Output the [X, Y] coordinate of the center of the cell containing the given text.  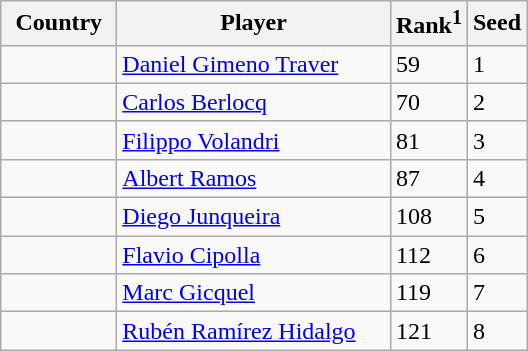
70 [428, 102]
Albert Ramos [254, 178]
Marc Gicquel [254, 293]
7 [496, 293]
5 [496, 217]
3 [496, 140]
2 [496, 102]
4 [496, 178]
108 [428, 217]
Filippo Volandri [254, 140]
Rubén Ramírez Hidalgo [254, 331]
Country [59, 24]
Rank1 [428, 24]
119 [428, 293]
59 [428, 64]
Diego Junqueira [254, 217]
87 [428, 178]
Daniel Gimeno Traver [254, 64]
81 [428, 140]
Carlos Berlocq [254, 102]
112 [428, 255]
Player [254, 24]
1 [496, 64]
Flavio Cipolla [254, 255]
6 [496, 255]
Seed [496, 24]
8 [496, 331]
121 [428, 331]
